From the cell containing the given text, extract its center point as [x, y] coordinate. 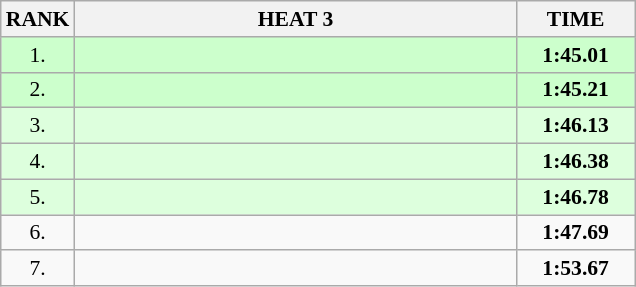
1:45.21 [576, 90]
3. [38, 126]
1:46.38 [576, 162]
1:53.67 [576, 269]
1. [38, 55]
RANK [38, 19]
1:46.78 [576, 197]
1:46.13 [576, 126]
2. [38, 90]
1:45.01 [576, 55]
HEAT 3 [295, 19]
5. [38, 197]
1:47.69 [576, 233]
4. [38, 162]
6. [38, 233]
7. [38, 269]
TIME [576, 19]
